Search for the cell housing the specified text and yield its [x, y] center coordinate. 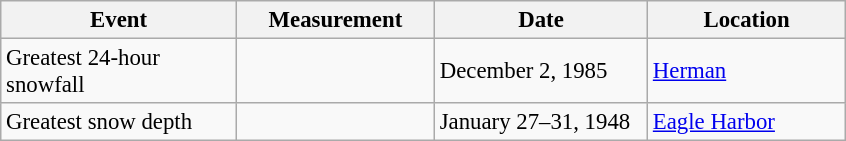
January 27–31, 1948 [540, 122]
Greatest snow depth [119, 122]
Measurement [335, 20]
December 2, 1985 [540, 72]
Location [747, 20]
Eagle Harbor [747, 122]
Date [540, 20]
Event [119, 20]
Herman [747, 72]
Greatest 24-hour snowfall [119, 72]
